Identify which cell holds the provided text, then report its [x, y] central coordinate. 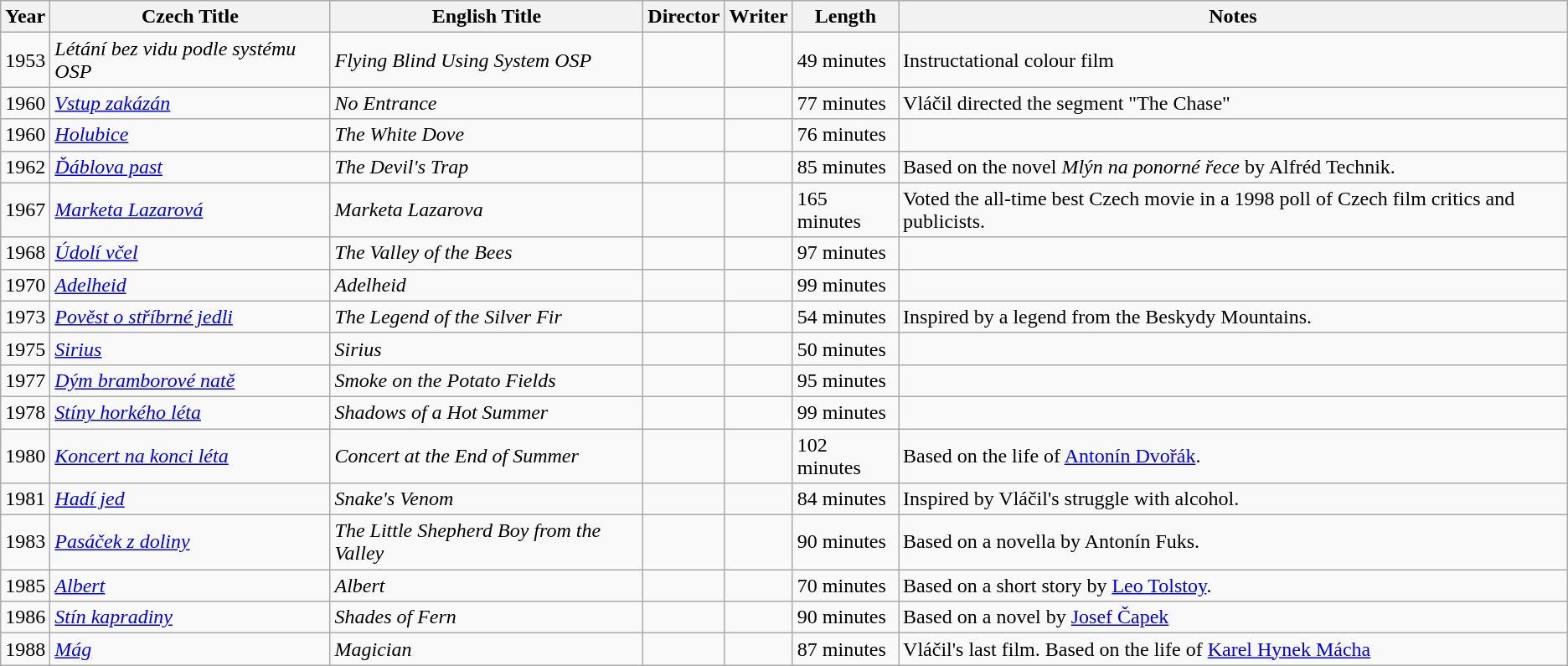
87 minutes [845, 649]
Údolí včel [190, 253]
Shades of Fern [487, 617]
Dým bramborové natě [190, 380]
1977 [25, 380]
1973 [25, 317]
1953 [25, 60]
76 minutes [845, 135]
Based on the novel Mlýn na ponorné řece by Alfréd Technik. [1233, 167]
Writer [759, 17]
Based on a short story by Leo Tolstoy. [1233, 586]
Based on a novella by Antonín Fuks. [1233, 543]
Voted the all-time best Czech movie in a 1998 poll of Czech film critics and publicists. [1233, 209]
Smoke on the Potato Fields [487, 380]
Snake's Venom [487, 499]
1988 [25, 649]
Based on the life of Antonín Dvořák. [1233, 456]
Concert at the End of Summer [487, 456]
The White Dove [487, 135]
The Valley of the Bees [487, 253]
1986 [25, 617]
1980 [25, 456]
50 minutes [845, 348]
Koncert na konci léta [190, 456]
Hadí jed [190, 499]
85 minutes [845, 167]
1975 [25, 348]
Length [845, 17]
Inspired by Vláčil's struggle with alcohol. [1233, 499]
1970 [25, 285]
1962 [25, 167]
49 minutes [845, 60]
Czech Title [190, 17]
Ďáblova past [190, 167]
The Devil's Trap [487, 167]
1981 [25, 499]
Inspired by a legend from the Beskydy Mountains. [1233, 317]
Mág [190, 649]
The Legend of the Silver Fir [487, 317]
Vláčil's last film. Based on the life of Karel Hynek Mácha [1233, 649]
77 minutes [845, 103]
Instructational colour film [1233, 60]
1983 [25, 543]
Magician [487, 649]
165 minutes [845, 209]
Marketa Lazarova [487, 209]
Notes [1233, 17]
Year [25, 17]
Stín kapradiny [190, 617]
No Entrance [487, 103]
95 minutes [845, 380]
Vstup zakázán [190, 103]
English Title [487, 17]
Based on a novel by Josef Čapek [1233, 617]
Marketa Lazarová [190, 209]
Létání bez vidu podle systému OSP [190, 60]
102 minutes [845, 456]
The Little Shepherd Boy from the Valley [487, 543]
84 minutes [845, 499]
1967 [25, 209]
1985 [25, 586]
1968 [25, 253]
Director [683, 17]
Stíny horkého léta [190, 412]
Shadows of a Hot Summer [487, 412]
1978 [25, 412]
Flying Blind Using System OSP [487, 60]
Vláčil directed the segment "The Chase" [1233, 103]
54 minutes [845, 317]
Pasáček z doliny [190, 543]
97 minutes [845, 253]
70 minutes [845, 586]
Pověst o stříbrné jedli [190, 317]
Holubice [190, 135]
